Scan for the cell matching the given text and deliver its (X, Y) coordinate at center. 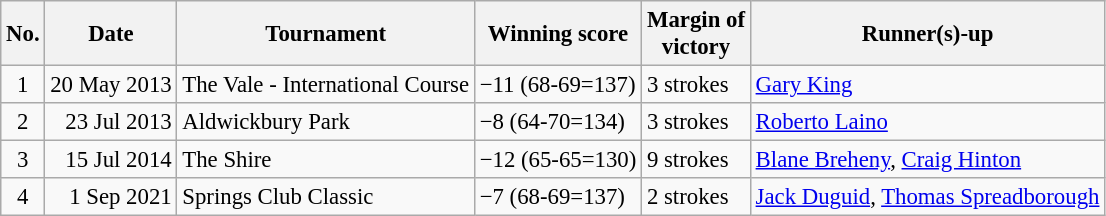
Springs Club Classic (326, 197)
Gary King (927, 85)
Jack Duguid, Thomas Spreadborough (927, 197)
2 (23, 122)
Blane Breheny, Craig Hinton (927, 160)
−11 (68-69=137) (558, 85)
The Vale - International Course (326, 85)
2 strokes (696, 197)
1 (23, 85)
Date (111, 34)
Aldwickbury Park (326, 122)
20 May 2013 (111, 85)
−7 (68-69=137) (558, 197)
Roberto Laino (927, 122)
Runner(s)-up (927, 34)
23 Jul 2013 (111, 122)
The Shire (326, 160)
Margin ofvictory (696, 34)
9 strokes (696, 160)
4 (23, 197)
Winning score (558, 34)
No. (23, 34)
−8 (64-70=134) (558, 122)
1 Sep 2021 (111, 197)
3 (23, 160)
Tournament (326, 34)
−12 (65-65=130) (558, 160)
15 Jul 2014 (111, 160)
